Extract the (X, Y) coordinate from the center of the cell holding the provided text.  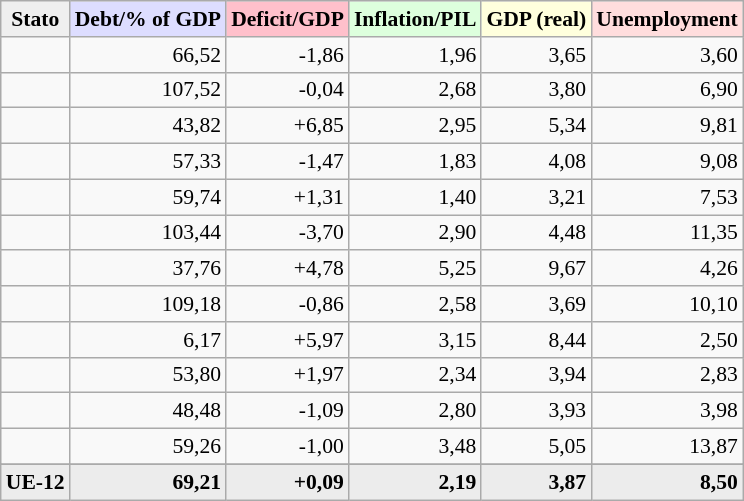
59,74 (148, 197)
53,80 (148, 375)
3,98 (667, 411)
+0,09 (288, 482)
5,05 (536, 447)
48,48 (148, 411)
10,10 (667, 304)
-1,86 (288, 55)
Inflation/PIL (415, 19)
UE-12 (36, 482)
109,18 (148, 304)
+1,97 (288, 375)
-0,04 (288, 90)
4,26 (667, 269)
1,96 (415, 55)
8,44 (536, 340)
2,58 (415, 304)
3,21 (536, 197)
Unemployment (667, 19)
69,21 (148, 482)
2,83 (667, 375)
2,90 (415, 233)
1,40 (415, 197)
3,87 (536, 482)
2,34 (415, 375)
9,81 (667, 126)
4,48 (536, 233)
-1,09 (288, 411)
1,83 (415, 162)
9,08 (667, 162)
-0,86 (288, 304)
9,67 (536, 269)
Debt/% of GDP (148, 19)
-1,47 (288, 162)
103,44 (148, 233)
+4,78 (288, 269)
57,33 (148, 162)
2,19 (415, 482)
8,50 (667, 482)
37,76 (148, 269)
4,08 (536, 162)
59,26 (148, 447)
3,80 (536, 90)
+1,31 (288, 197)
11,35 (667, 233)
3,60 (667, 55)
3,93 (536, 411)
3,94 (536, 375)
3,69 (536, 304)
Deficit/GDP (288, 19)
2,95 (415, 126)
3,48 (415, 447)
2,50 (667, 340)
2,68 (415, 90)
-1,00 (288, 447)
43,82 (148, 126)
6,90 (667, 90)
-3,70 (288, 233)
5,25 (415, 269)
GDP (real) (536, 19)
5,34 (536, 126)
2,80 (415, 411)
107,52 (148, 90)
6,17 (148, 340)
3,15 (415, 340)
Stato (36, 19)
66,52 (148, 55)
3,65 (536, 55)
+5,97 (288, 340)
+6,85 (288, 126)
7,53 (667, 197)
13,87 (667, 447)
